Determine the [X, Y] coordinate at the center of the cell enclosing the given text.  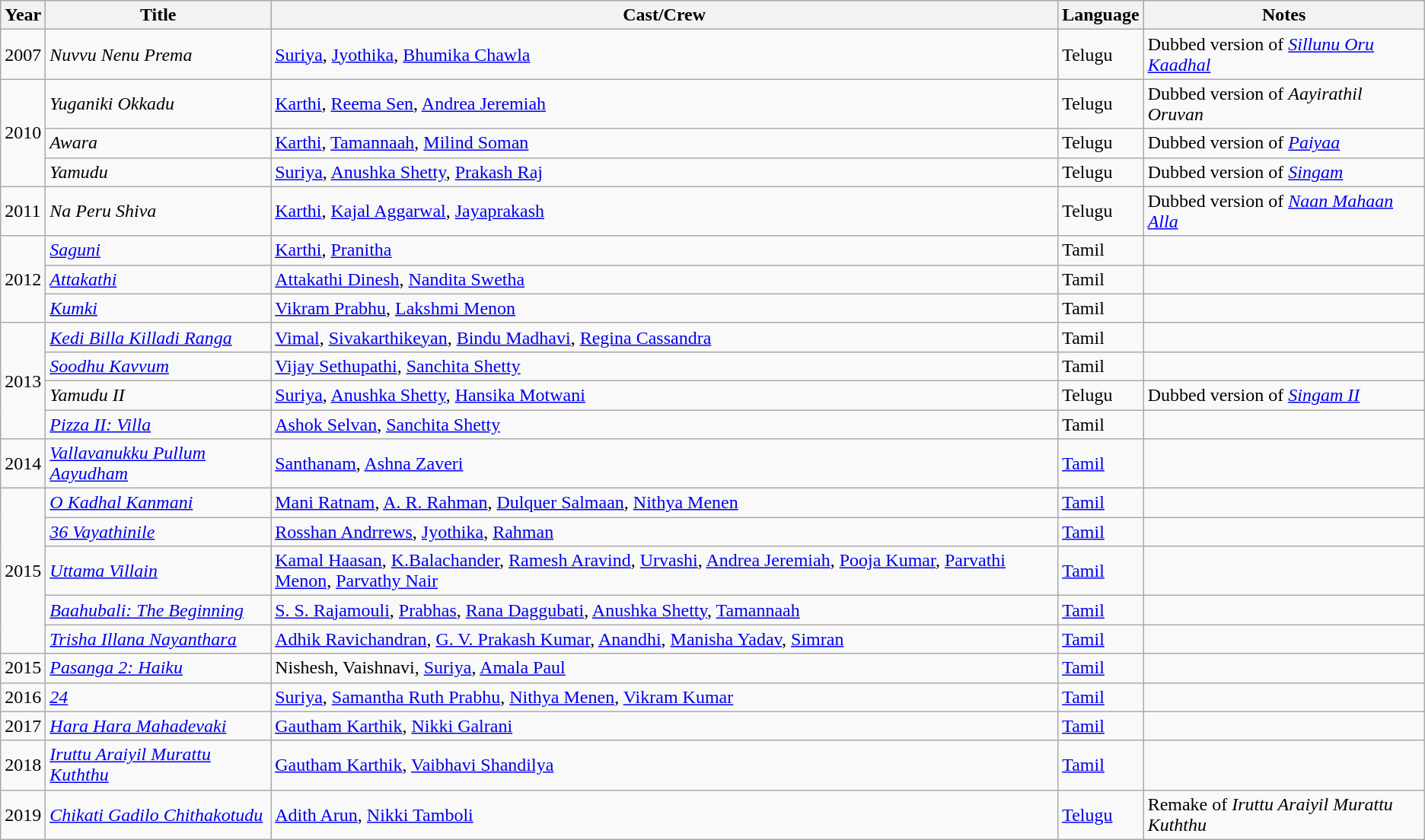
Dubbed version of Singam II [1283, 395]
Yamudu II [158, 395]
36 Vayathinile [158, 532]
Suriya, Jyothika, Bhumika Chawla [665, 55]
Baahubali: The Beginning [158, 610]
Dubbed version of Singam [1283, 172]
Kumki [158, 308]
Gautham Karthik, Nikki Galrani [665, 726]
O Kadhal Kanmani [158, 503]
Title [158, 15]
2019 [23, 814]
Iruttu Araiyil Murattu Kuththu [158, 765]
Awara [158, 143]
Karthi, Pranitha [665, 250]
Suriya, Anushka Shetty, Hansika Motwani [665, 395]
Suriya, Anushka Shetty, Prakash Raj [665, 172]
Kamal Haasan, K.Balachander, Ramesh Aravind, Urvashi, Andrea Jeremiah, Pooja Kumar, Parvathi Menon, Parvathy Nair [665, 571]
Dubbed version of Naan Mahaan Alla [1283, 212]
Kedi Billa Killadi Ranga [158, 337]
24 [158, 697]
Vijay Sethupathi, Sanchita Shetty [665, 366]
Chikati Gadilo Chithakotudu [158, 814]
Saguni [158, 250]
2016 [23, 697]
Yamudu [158, 172]
2014 [23, 464]
2011 [23, 212]
Santhanam, Ashna Zaveri [665, 464]
Soodhu Kavvum [158, 366]
Nuvvu Nenu Prema [158, 55]
Hara Hara Mahadevaki [158, 726]
Pasanga 2: Haiku [158, 668]
Suriya, Samantha Ruth Prabhu, Nithya Menen, Vikram Kumar [665, 697]
Adith Arun, Nikki Tamboli [665, 814]
Remake of Iruttu Araiyil Murattu Kuththu [1283, 814]
Karthi, Reema Sen, Andrea Jeremiah [665, 103]
Yuganiki Okkadu [158, 103]
2010 [23, 132]
Year [23, 15]
Notes [1283, 15]
S. S. Rajamouli, Prabhas, Rana Daggubati, Anushka Shetty, Tamannaah [665, 610]
Vikram Prabhu, Lakshmi Menon [665, 308]
Karthi, Kajal Aggarwal, Jayaprakash [665, 212]
Na Peru Shiva [158, 212]
Attakathi [158, 279]
Language [1101, 15]
2012 [23, 279]
Vallavanukku Pullum Aayudham [158, 464]
Attakathi Dinesh, Nandita Swetha [665, 279]
Adhik Ravichandran, G. V. Prakash Kumar, Anandhi, Manisha Yadav, Simran [665, 639]
Dubbed version of Aayirathil Oruvan [1283, 103]
Trisha Illana Nayanthara [158, 639]
Dubbed version of Paiyaa [1283, 143]
Pizza II: Villa [158, 424]
Vimal, Sivakarthikeyan, Bindu Madhavi, Regina Cassandra [665, 337]
Karthi, Tamannaah, Milind Soman [665, 143]
2018 [23, 765]
Mani Ratnam, A. R. Rahman, Dulquer Salmaan, Nithya Menen [665, 503]
Rosshan Andrrews, Jyothika, Rahman [665, 532]
Nishesh, Vaishnavi, Suriya, Amala Paul [665, 668]
Ashok Selvan, Sanchita Shetty [665, 424]
Uttama Villain [158, 571]
Gautham Karthik, Vaibhavi Shandilya [665, 765]
2017 [23, 726]
Cast/Crew [665, 15]
2007 [23, 55]
2013 [23, 380]
Dubbed version of Sillunu Oru Kaadhal [1283, 55]
